Extract the [x, y] coordinate from the center of the cell holding the provided text.  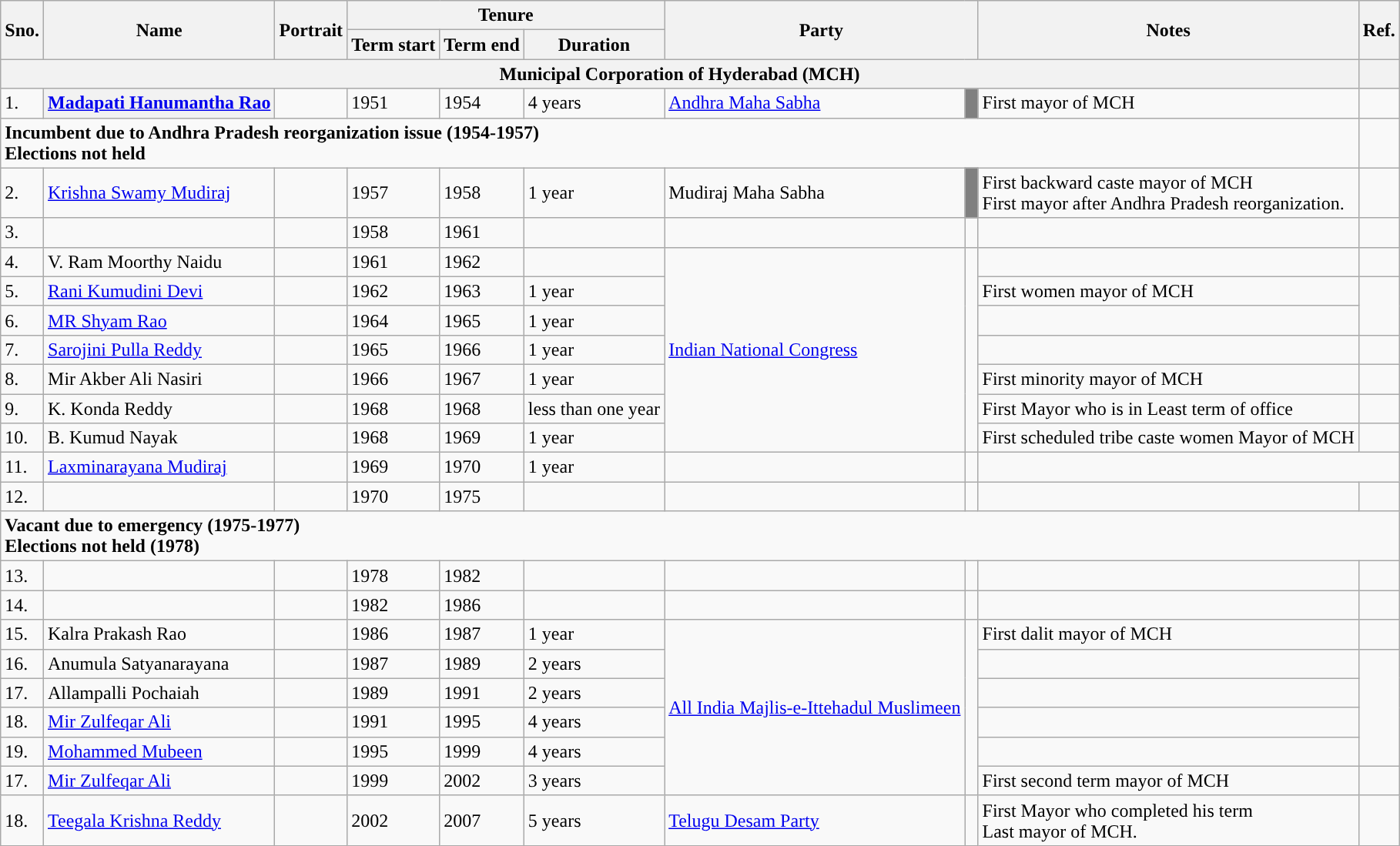
Telugu Desam Party [815, 821]
6. [22, 320]
First backward caste mayor of MCHFirst mayor after Andhra Pradesh reorganization. [1168, 192]
Municipal Corporation of Hyderabad (MCH) [680, 74]
First dalit mayor of MCH [1168, 634]
Incumbent due to Andhra Pradesh reorganization issue (1954-1957)Elections not held [680, 143]
5. [22, 291]
Tenure [506, 15]
Notes [1168, 30]
Mir Akber Ali Nasiri [159, 379]
First second term mayor of MCH [1168, 781]
Allampalli Pochaiah [159, 693]
Teegala Krishna Reddy [159, 821]
5 years [594, 821]
14. [22, 605]
8. [22, 379]
Term start [394, 45]
Anumula Satyanarayana [159, 664]
First women mayor of MCH [1168, 291]
Laxminarayana Mudiraj [159, 467]
3 years [594, 781]
12. [22, 497]
7. [22, 349]
V. Ram Moorthy Naidu [159, 262]
1963 [482, 291]
1957 [394, 192]
Mudiraj Maha Sabha [815, 192]
Rani Kumudini Devi [159, 291]
1951 [394, 103]
Krishna Swamy Mudiraj [159, 192]
Madapati Hanumantha Rao [159, 103]
Term end [482, 45]
K. Konda Reddy [159, 409]
Andhra Maha Sabha [815, 103]
19. [22, 751]
1964 [394, 320]
1978 [394, 576]
11. [22, 467]
4. [22, 262]
Sarojini Pulla Reddy [159, 349]
Indian National Congress [815, 349]
16. [22, 664]
9. [22, 409]
3. [22, 232]
less than one year [594, 409]
1975 [482, 497]
All India Majlis-e-Ittehadul Muslimeen [815, 707]
Duration [594, 45]
MR Shyam Rao [159, 320]
Kalra Prakash Rao [159, 634]
1967 [482, 379]
13. [22, 576]
15. [22, 634]
Party [821, 30]
Name [159, 30]
First scheduled tribe caste women Mayor of MCH [1168, 438]
First Mayor who is in Least term of office [1168, 409]
Portrait [311, 30]
First Mayor who completed his termLast mayor of MCH. [1168, 821]
2007 [482, 821]
First mayor of MCH [1168, 103]
2. [22, 192]
Mohammed Mubeen [159, 751]
First minority mayor of MCH [1168, 379]
Sno. [22, 30]
Ref. [1378, 30]
Vacant due to emergency (1975-1977)Elections not held (1978) [701, 536]
1954 [482, 103]
1. [22, 103]
10. [22, 438]
B. Kumud Nayak [159, 438]
